Locate the cell with the specified text and output its [x, y] center coordinate. 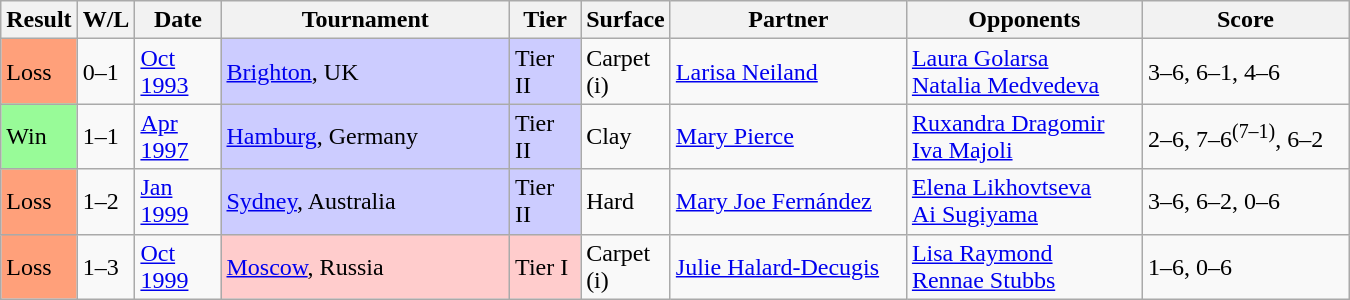
Apr 1997 [178, 136]
Opponents [1024, 20]
Brighton, UK [366, 72]
Moscow, Russia [366, 266]
Score [1245, 20]
Ruxandra Dragomir Iva Majoli [1024, 136]
1–6, 0–6 [1245, 266]
Mary Joe Fernández [788, 202]
2–6, 7–6(7–1), 6–2 [1245, 136]
Larisa Neiland [788, 72]
Sydney, Australia [366, 202]
Jan 1999 [178, 202]
1–2 [106, 202]
1–3 [106, 266]
Laura Golarsa Natalia Medvedeva [1024, 72]
Lisa Raymond Rennae Stubbs [1024, 266]
Oct 1993 [178, 72]
Oct 1999 [178, 266]
Tier [546, 20]
3–6, 6–1, 4–6 [1245, 72]
Result [39, 20]
Hard [626, 202]
0–1 [106, 72]
Tier I [546, 266]
Elena Likhovtseva Ai Sugiyama [1024, 202]
Partner [788, 20]
Win [39, 136]
Mary Pierce [788, 136]
3–6, 6–2, 0–6 [1245, 202]
Date [178, 20]
Hamburg, Germany [366, 136]
Clay [626, 136]
Julie Halard-Decugis [788, 266]
Tournament [366, 20]
W/L [106, 20]
1–1 [106, 136]
Surface [626, 20]
